Identify which cell holds the provided text, then report its [x, y] central coordinate. 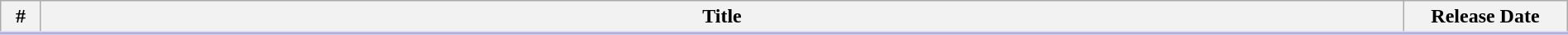
Title [721, 17]
# [22, 17]
Release Date [1485, 17]
